Search for the cell housing the specified text and yield its [x, y] center coordinate. 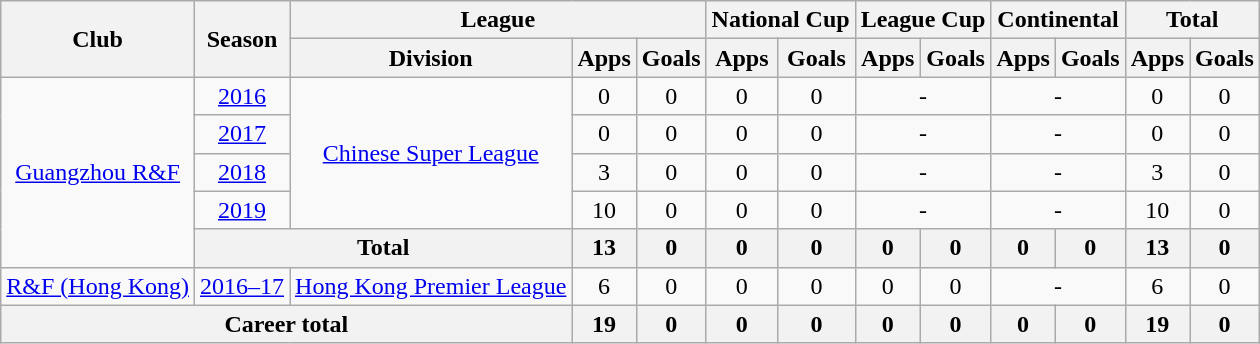
Continental [1058, 20]
2017 [242, 134]
Division [431, 58]
Hong Kong Premier League [431, 286]
Career total [286, 324]
R&F (Hong Kong) [98, 286]
2018 [242, 172]
Season [242, 39]
2019 [242, 210]
Chinese Super League [431, 153]
2016 [242, 96]
National Cup [780, 20]
2016–17 [242, 286]
Guangzhou R&F [98, 172]
League Cup [923, 20]
League [498, 20]
Club [98, 39]
